For the text-containing cell, return its midpoint in (x, y) coordinate format. 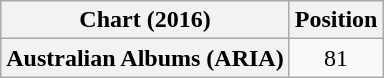
Chart (2016) (145, 20)
Position (336, 20)
Australian Albums (ARIA) (145, 58)
81 (336, 58)
